Find where the given text appears and provide that cell's center as (X, Y) coordinate. 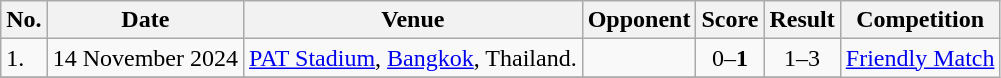
0–1 (730, 58)
Competition (920, 20)
No. (24, 20)
Score (730, 20)
Opponent (639, 20)
Date (145, 20)
Venue (414, 20)
PAT Stadium, Bangkok, Thailand. (414, 58)
Friendly Match (920, 58)
Result (802, 20)
1–3 (802, 58)
14 November 2024 (145, 58)
1. (24, 58)
